Output the [X, Y] coordinate of the center of the cell containing the given text.  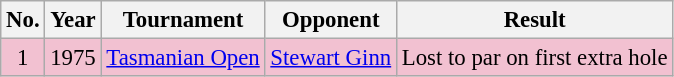
Result [534, 20]
Tournament [183, 20]
Tasmanian Open [183, 58]
1 [23, 58]
Opponent [330, 20]
1975 [73, 58]
Stewart Ginn [330, 58]
No. [23, 20]
Year [73, 20]
Lost to par on first extra hole [534, 58]
